Scan for the cell matching the given text and deliver its [X, Y] coordinate at center. 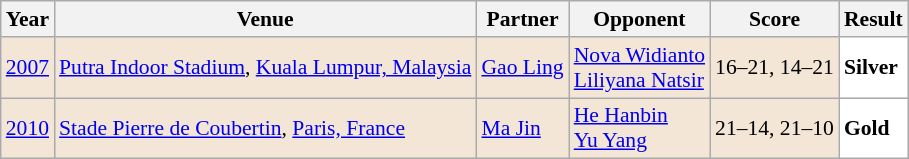
Score [774, 19]
Opponent [640, 19]
Gold [874, 128]
Year [28, 19]
Silver [874, 68]
21–14, 21–10 [774, 128]
2010 [28, 128]
Ma Jin [522, 128]
2007 [28, 68]
Partner [522, 19]
Nova Widianto Liliyana Natsir [640, 68]
Gao Ling [522, 68]
Venue [265, 19]
He Hanbin Yu Yang [640, 128]
Stade Pierre de Coubertin, Paris, France [265, 128]
16–21, 14–21 [774, 68]
Putra Indoor Stadium, Kuala Lumpur, Malaysia [265, 68]
Result [874, 19]
